From the cell containing the given text, extract its center point as [x, y] coordinate. 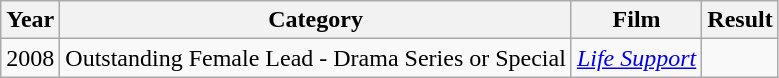
Film [636, 20]
Outstanding Female Lead - Drama Series or Special [316, 58]
2008 [30, 58]
Result [740, 20]
Life Support [636, 58]
Year [30, 20]
Category [316, 20]
